Detect which cell encompasses the target text, then output its [X, Y] center coordinate. 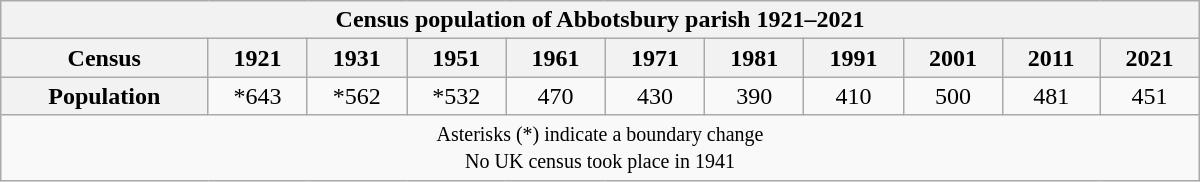
*562 [356, 96]
481 [1052, 96]
Census [104, 58]
500 [952, 96]
*532 [456, 96]
1971 [654, 58]
410 [854, 96]
*643 [258, 96]
2011 [1052, 58]
1931 [356, 58]
470 [556, 96]
1951 [456, 58]
430 [654, 96]
Asterisks (*) indicate a boundary changeNo UK census took place in 1941 [600, 148]
1981 [754, 58]
1961 [556, 58]
451 [1150, 96]
2001 [952, 58]
1921 [258, 58]
Census population of Abbotsbury parish 1921–2021 [600, 20]
2021 [1150, 58]
1991 [854, 58]
390 [754, 96]
Population [104, 96]
